Capture the cell that displays the provided text and extract its [x, y] central coordinate. 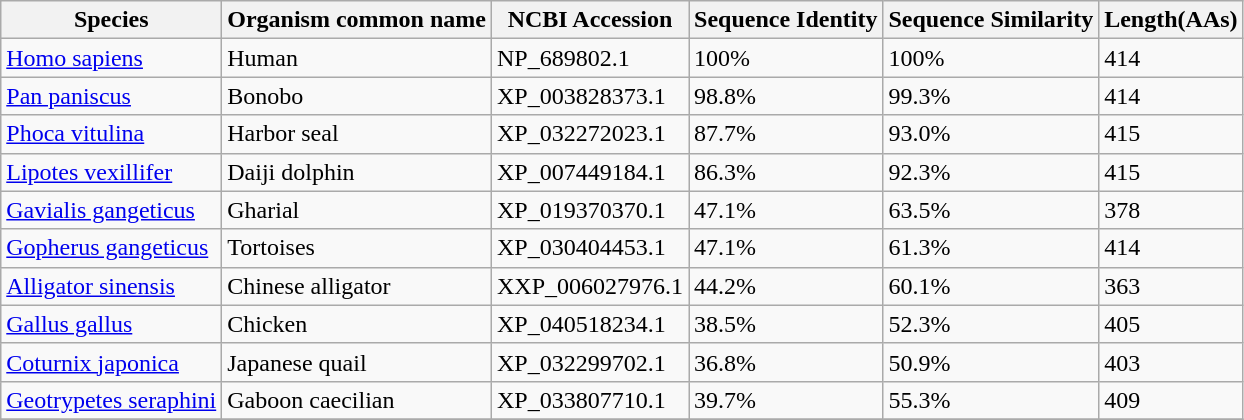
Tortoises [357, 248]
Alligator sinensis [112, 286]
Coturnix japonica [112, 362]
Bonobo [357, 96]
Gaboon caecilian [357, 400]
Gavialis gangeticus [112, 210]
Daiji dolphin [357, 172]
XP_033807710.1 [590, 400]
38.5% [786, 324]
52.3% [991, 324]
Japanese quail [357, 362]
Homo sapiens [112, 58]
Sequence Identity [786, 20]
39.7% [786, 400]
Organism common name [357, 20]
Gharial [357, 210]
99.3% [991, 96]
XP_032272023.1 [590, 134]
86.3% [786, 172]
Gopherus gangeticus [112, 248]
XP_019370370.1 [590, 210]
XP_032299702.1 [590, 362]
Gallus gallus [112, 324]
98.8% [786, 96]
Geotrypetes seraphini [112, 400]
Sequence Similarity [991, 20]
55.3% [991, 400]
XXP_006027976.1 [590, 286]
Species [112, 20]
XP_040518234.1 [590, 324]
87.7% [786, 134]
Chicken [357, 324]
363 [1171, 286]
63.5% [991, 210]
44.2% [786, 286]
Human [357, 58]
XP_003828373.1 [590, 96]
XP_007449184.1 [590, 172]
Length(AAs) [1171, 20]
Chinese alligator [357, 286]
36.8% [786, 362]
NCBI Accession [590, 20]
Phoca vitulina [112, 134]
XP_030404453.1 [590, 248]
378 [1171, 210]
50.9% [991, 362]
409 [1171, 400]
NP_689802.1 [590, 58]
403 [1171, 362]
Lipotes vexillifer [112, 172]
405 [1171, 324]
Pan paniscus [112, 96]
Harbor seal [357, 134]
93.0% [991, 134]
92.3% [991, 172]
60.1% [991, 286]
61.3% [991, 248]
